Search for the cell housing the specified text and yield its (X, Y) center coordinate. 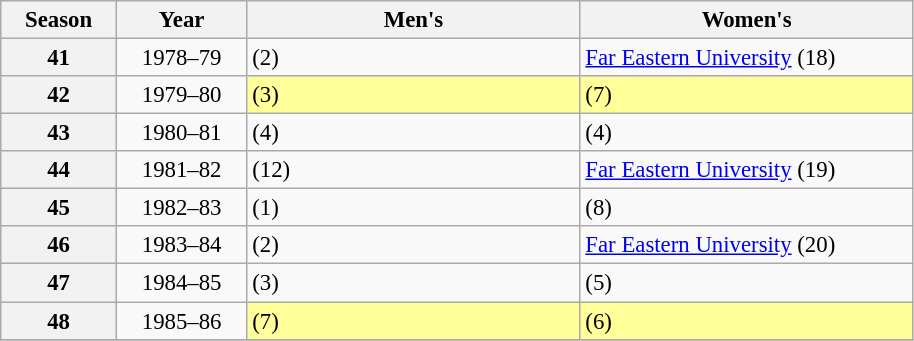
(12) (414, 170)
Far Eastern University (20) (746, 245)
48 (59, 321)
41 (59, 58)
1983–84 (182, 245)
1980–81 (182, 133)
Far Eastern University (18) (746, 58)
1982–83 (182, 208)
1978–79 (182, 58)
1984–85 (182, 283)
1981–82 (182, 170)
Far Eastern University (19) (746, 170)
Men's (414, 20)
42 (59, 95)
1985–86 (182, 321)
46 (59, 245)
47 (59, 283)
44 (59, 170)
(6) (746, 321)
Year (182, 20)
1979–80 (182, 95)
43 (59, 133)
45 (59, 208)
(1) (414, 208)
(8) (746, 208)
Season (59, 20)
Women's (746, 20)
(5) (746, 283)
